Locate the cell with the specified text and output its (x, y) center coordinate. 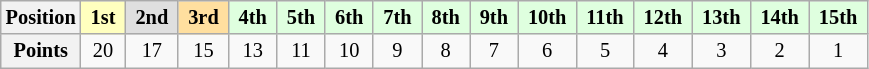
8th (446, 17)
13 (253, 51)
11 (301, 51)
20 (104, 51)
9 (397, 51)
15th (838, 17)
1st (104, 17)
17 (152, 51)
2 (779, 51)
2nd (152, 17)
5th (301, 17)
6 (547, 51)
8 (446, 51)
10 (349, 51)
7 (494, 51)
12th (663, 17)
9th (494, 17)
10th (547, 17)
6th (349, 17)
7th (397, 17)
5 (604, 51)
Points (41, 51)
13th (721, 17)
14th (779, 17)
15 (203, 51)
3rd (203, 17)
4 (663, 51)
3 (721, 51)
1 (838, 51)
11th (604, 17)
4th (253, 17)
Position (41, 17)
